Search for the cell housing the specified text and yield its [x, y] center coordinate. 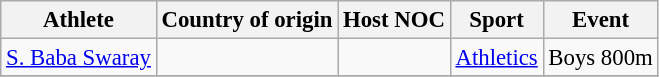
Sport [496, 20]
Athlete [78, 20]
Country of origin [246, 20]
Host NOC [394, 20]
Event [600, 20]
Athletics [496, 58]
S. Baba Swaray [78, 58]
Boys 800m [600, 58]
